Identify which cell holds the provided text, then report its [x, y] central coordinate. 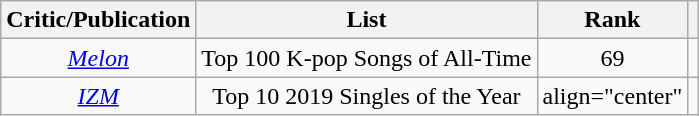
69 [612, 58]
align="center" [612, 96]
Melon [98, 58]
IZM [98, 96]
Top 100 K-pop Songs of All-Time [366, 58]
Top 10 2019 Singles of the Year [366, 96]
List [366, 20]
Rank [612, 20]
Critic/Publication [98, 20]
